Pinpoint the cell where the given text exists, returning its [x, y] midpoint coordinate. 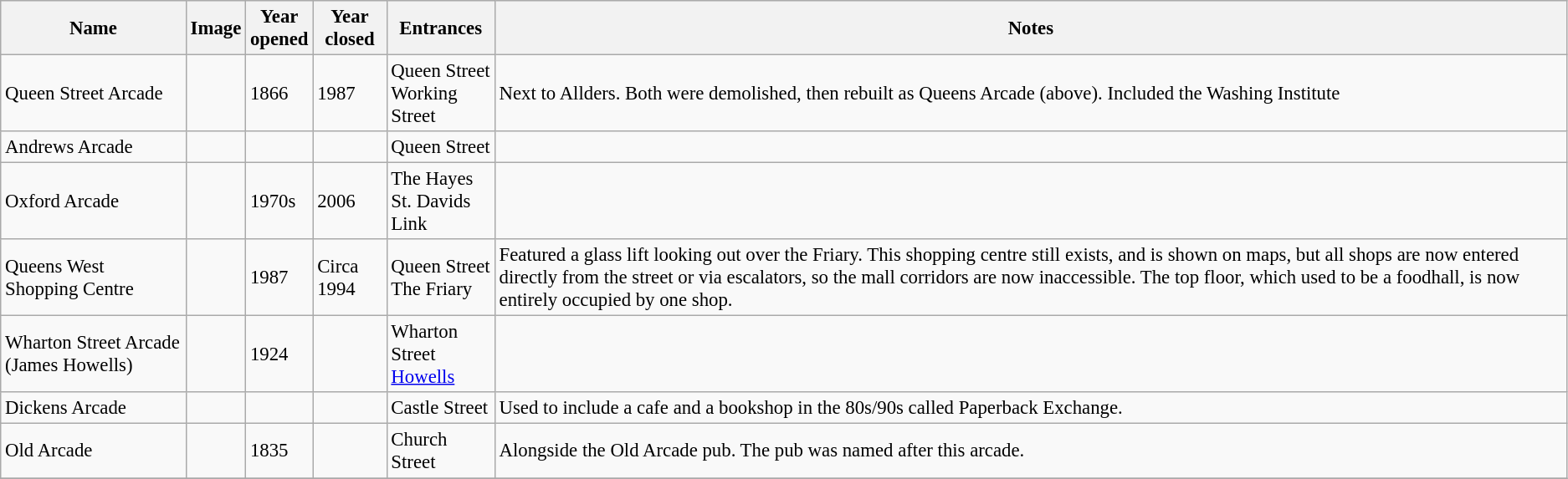
Queen Street Arcade [94, 94]
Queen StreetWorking Street [440, 94]
The HayesSt. Davids Link [440, 201]
Wharton StreetHowells [440, 354]
Next to Allders. Both were demolished, then rebuilt as Queens Arcade (above). Included the Washing Institute [1031, 94]
Yearclosed [350, 28]
Dickens Arcade [94, 409]
1835 [279, 451]
2006 [350, 201]
1866 [279, 94]
Alongside the Old Arcade pub. The pub was named after this arcade. [1031, 451]
Yearopened [279, 28]
Andrews Arcade [94, 147]
Circa 1994 [350, 278]
Queen Street [440, 147]
Church Street [440, 451]
1970s [279, 201]
Name [94, 28]
Image [216, 28]
Castle Street [440, 409]
Queens West Shopping Centre [94, 278]
1924 [279, 354]
Wharton Street Arcade (James Howells) [94, 354]
Old Arcade [94, 451]
Oxford Arcade [94, 201]
Notes [1031, 28]
Entrances [440, 28]
Queen StreetThe Friary [440, 278]
Used to include a cafe and a bookshop in the 80s/90s called Paperback Exchange. [1031, 409]
